Return the [x, y] coordinate for the center point of the cell that contains the specified text.  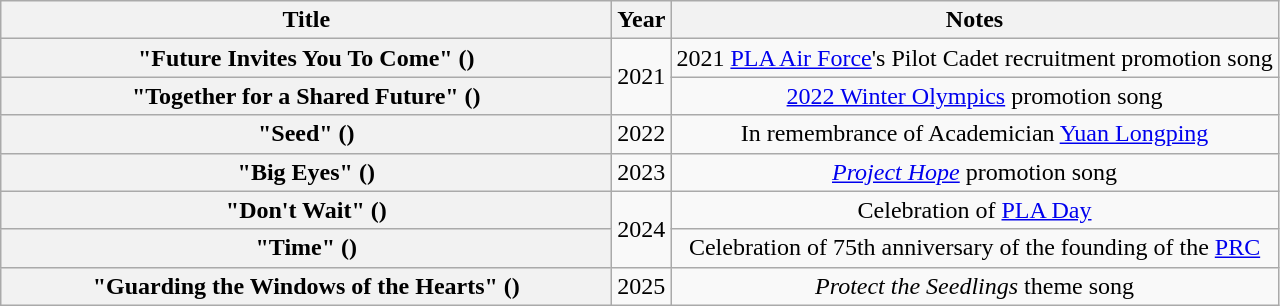
2021 PLA Air Force's Pilot Cadet recruitment promotion song [974, 58]
2023 [642, 172]
In remembrance of Academician Yuan Longping [974, 134]
Celebration of 75th anniversary of the founding of the PRC [974, 248]
"Time" () [306, 248]
2022 [642, 134]
Celebration of PLA Day [974, 210]
"Don't Wait" () [306, 210]
Title [306, 20]
"Together for a Shared Future" () [306, 96]
"Future Invites You To Come" () [306, 58]
Notes [974, 20]
Project Hope promotion song [974, 172]
2022 Winter Olympics promotion song [974, 96]
2025 [642, 286]
Protect the Seedlings theme song [974, 286]
2024 [642, 229]
Year [642, 20]
"Big Eyes" () [306, 172]
2021 [642, 77]
"Guarding the Windows of the Hearts" () [306, 286]
"Seed" () [306, 134]
